Capture the cell that displays the provided text and extract its [x, y] central coordinate. 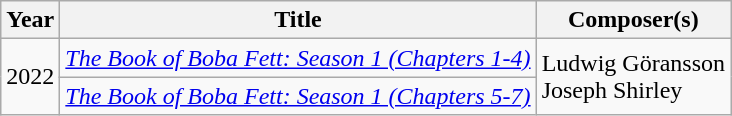
Year [30, 20]
2022 [30, 77]
Ludwig GöranssonJoseph Shirley [633, 77]
The Book of Boba Fett: Season 1 (Chapters 1-4) [298, 58]
Title [298, 20]
Composer(s) [633, 20]
The Book of Boba Fett: Season 1 (Chapters 5-7) [298, 96]
